From the cell containing the given text, extract its center point as (x, y) coordinate. 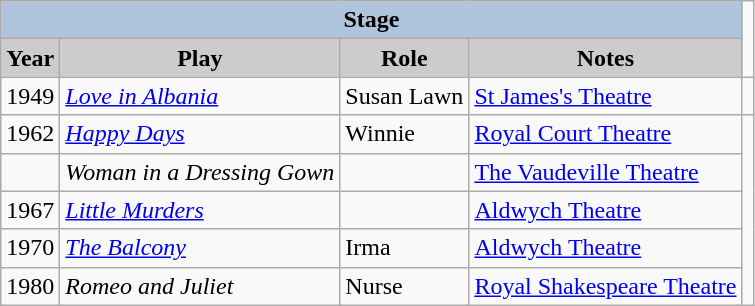
Stage (372, 20)
Notes (606, 58)
Little Murders (200, 210)
The Vaudeville Theatre (606, 172)
1970 (30, 248)
1949 (30, 96)
1967 (30, 210)
Romeo and Juliet (200, 286)
Woman in a Dressing Gown (200, 172)
Love in Albania (200, 96)
1962 (30, 134)
The Balcony (200, 248)
Happy Days (200, 134)
Susan Lawn (404, 96)
Royal Court Theatre (606, 134)
Royal Shakespeare Theatre (606, 286)
Role (404, 58)
Play (200, 58)
Irma (404, 248)
St James's Theatre (606, 96)
1980 (30, 286)
Year (30, 58)
Winnie (404, 134)
Nurse (404, 286)
